Capture the cell that displays the provided text and extract its [X, Y] central coordinate. 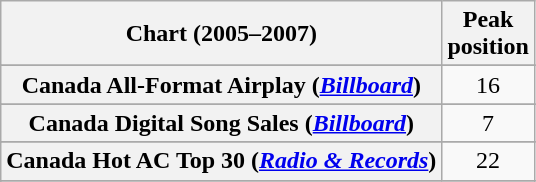
22 [488, 161]
Canada Hot AC Top 30 (Radio & Records) [222, 161]
Canada Digital Song Sales (Billboard) [222, 123]
Peakposition [488, 34]
7 [488, 123]
Chart (2005–2007) [222, 34]
16 [488, 85]
Canada All-Format Airplay (Billboard) [222, 85]
